Return the (X, Y) coordinate for the center point of the cell that contains the specified text.  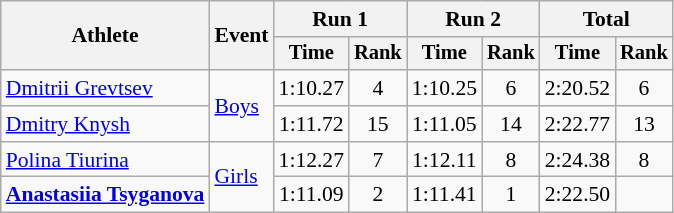
1 (511, 195)
1:11.09 (312, 195)
4 (378, 88)
Event (241, 36)
1:11.72 (312, 124)
1:12.11 (444, 160)
2:22.77 (578, 124)
1:12.27 (312, 160)
Anastasiia Tsyganova (106, 195)
13 (644, 124)
15 (378, 124)
Run 2 (474, 19)
2:20.52 (578, 88)
Girls (241, 178)
Total (606, 19)
2:22.50 (578, 195)
Run 1 (340, 19)
1:10.25 (444, 88)
Boys (241, 106)
14 (511, 124)
2:24.38 (578, 160)
Dmitrii Grevtsev (106, 88)
7 (378, 160)
1:11.05 (444, 124)
1:10.27 (312, 88)
1:11.41 (444, 195)
Athlete (106, 36)
Polina Tiurina (106, 160)
Dmitry Knysh (106, 124)
2 (378, 195)
